Extract the [X, Y] coordinate from the center of the cell holding the provided text.  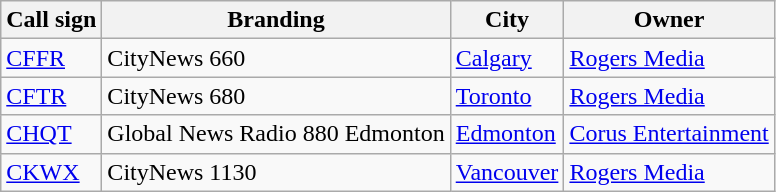
CFFR [52, 58]
Global News Radio 880 Edmonton [276, 134]
Branding [276, 20]
CityNews 1130 [276, 172]
CKWX [52, 172]
CityNews 660 [276, 58]
Toronto [507, 96]
City [507, 20]
Calgary [507, 58]
Vancouver [507, 172]
CFTR [52, 96]
Call sign [52, 20]
CHQT [52, 134]
Edmonton [507, 134]
Corus Entertainment [669, 134]
Owner [669, 20]
CityNews 680 [276, 96]
